Extract the (x, y) coordinate from the center of the cell holding the provided text.  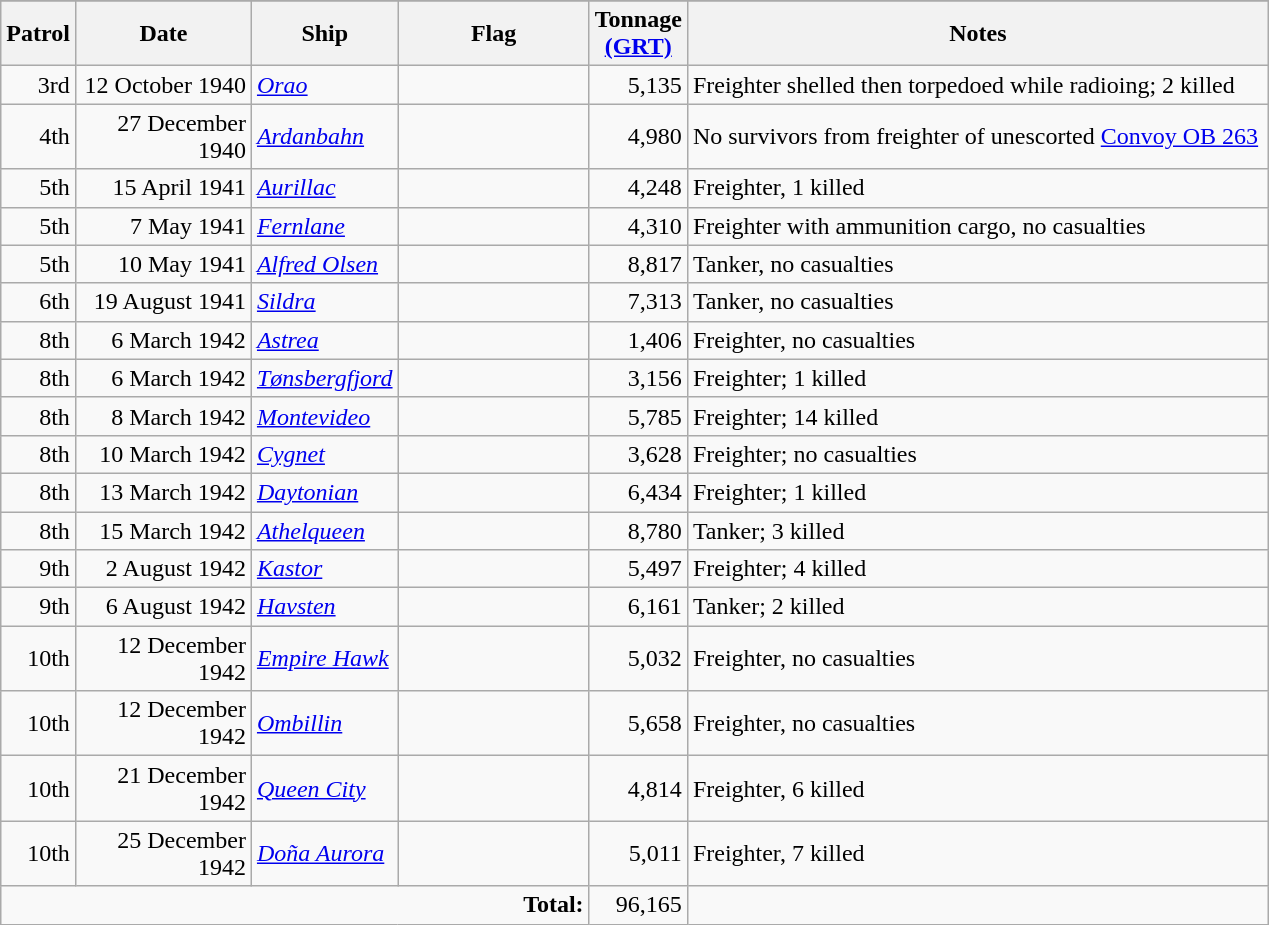
7 May 1941 (163, 226)
Aurillac (324, 188)
Queen City (324, 788)
Tanker; 2 killed (978, 607)
Freighter; 4 killed (978, 569)
4,310 (638, 226)
6 August 1942 (163, 607)
Ombillin (324, 724)
4th (38, 136)
4,814 (638, 788)
8,817 (638, 264)
5,011 (638, 854)
Astrea (324, 340)
8,780 (638, 531)
Havsten (324, 607)
5,032 (638, 658)
Patrol (38, 34)
7,313 (638, 302)
5,658 (638, 724)
Daytonian (324, 492)
1,406 (638, 340)
15 April 1941 (163, 188)
Freighter shelled then torpedoed while radioing; 2 killed (978, 85)
4,980 (638, 136)
3,156 (638, 378)
21 December 1942 (163, 788)
4,248 (638, 188)
Freighter with ammunition cargo, no casualties (978, 226)
No survivors from freighter of unescorted Convoy OB 263 (978, 136)
Freighter, 6 killed (978, 788)
Alfred Olsen (324, 264)
Freighter; 14 killed (978, 416)
Freighter, 1 killed (978, 188)
10 May 1941 (163, 264)
Montevideo (324, 416)
5,785 (638, 416)
Fernlane (324, 226)
8 March 1942 (163, 416)
6th (38, 302)
5,497 (638, 569)
Doña Aurora (324, 854)
96,165 (638, 905)
Ardanbahn (324, 136)
12 October 1940 (163, 85)
Flag (494, 34)
Date (163, 34)
Empire Hawk (324, 658)
Total: (295, 905)
6,161 (638, 607)
Freighter, 7 killed (978, 854)
Kastor (324, 569)
13 March 1942 (163, 492)
15 March 1942 (163, 531)
3,628 (638, 454)
27 December 1940 (163, 136)
Ship (324, 34)
Tonnage (GRT) (638, 34)
25 December 1942 (163, 854)
Freighter; no casualties (978, 454)
10 March 1942 (163, 454)
Notes (978, 34)
5,135 (638, 85)
Athelqueen (324, 531)
19 August 1941 (163, 302)
Tanker; 3 killed (978, 531)
3rd (38, 85)
Tønsbergfjord (324, 378)
2 August 1942 (163, 569)
6,434 (638, 492)
Cygnet (324, 454)
Sildra (324, 302)
Orao (324, 85)
